Detect which cell encompasses the target text, then output its (x, y) center coordinate. 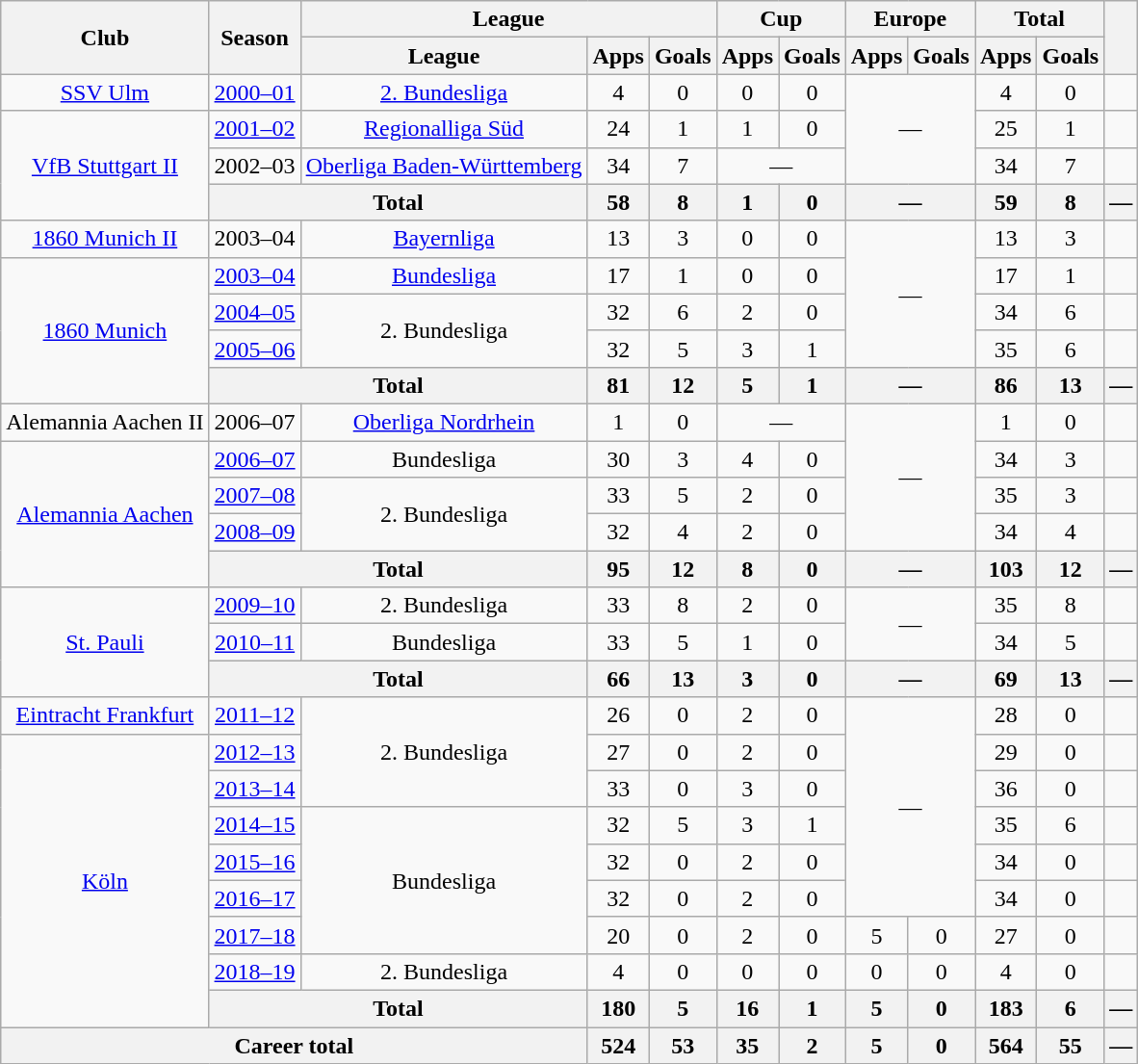
59 (1005, 202)
Europe (910, 19)
Club (105, 38)
16 (747, 1008)
Cup (781, 19)
Alemannia Aachen II (105, 422)
53 (683, 1045)
66 (618, 679)
2000–01 (254, 92)
1860 Munich (105, 330)
26 (618, 715)
69 (1005, 679)
Köln (105, 880)
20 (618, 935)
Alemannia Aachen (105, 514)
36 (1005, 789)
81 (618, 385)
Bayernliga (444, 239)
2013–14 (254, 789)
180 (618, 1008)
2010–11 (254, 642)
55 (1071, 1045)
86 (1005, 385)
SSV Ulm (105, 92)
2012–13 (254, 752)
1860 Munich II (105, 239)
183 (1005, 1008)
2002–03 (254, 166)
524 (618, 1045)
2016–17 (254, 898)
103 (1005, 569)
2008–09 (254, 532)
Oberliga Baden-Württemberg (444, 166)
Oberliga Nordrhein (444, 422)
St. Pauli (105, 642)
Career total (295, 1045)
2014–15 (254, 825)
28 (1005, 715)
2015–16 (254, 862)
2007–08 (254, 496)
Regionalliga Süd (444, 129)
2011–12 (254, 715)
2009–10 (254, 606)
58 (618, 202)
564 (1005, 1045)
2018–19 (254, 972)
2017–18 (254, 935)
2005–06 (254, 349)
Eintracht Frankfurt (105, 715)
Season (254, 38)
29 (1005, 752)
95 (618, 569)
VfB Stuttgart II (105, 166)
2004–05 (254, 312)
30 (618, 459)
25 (1005, 129)
24 (618, 129)
2001–02 (254, 129)
